For the text-containing cell, return its midpoint in (x, y) coordinate format. 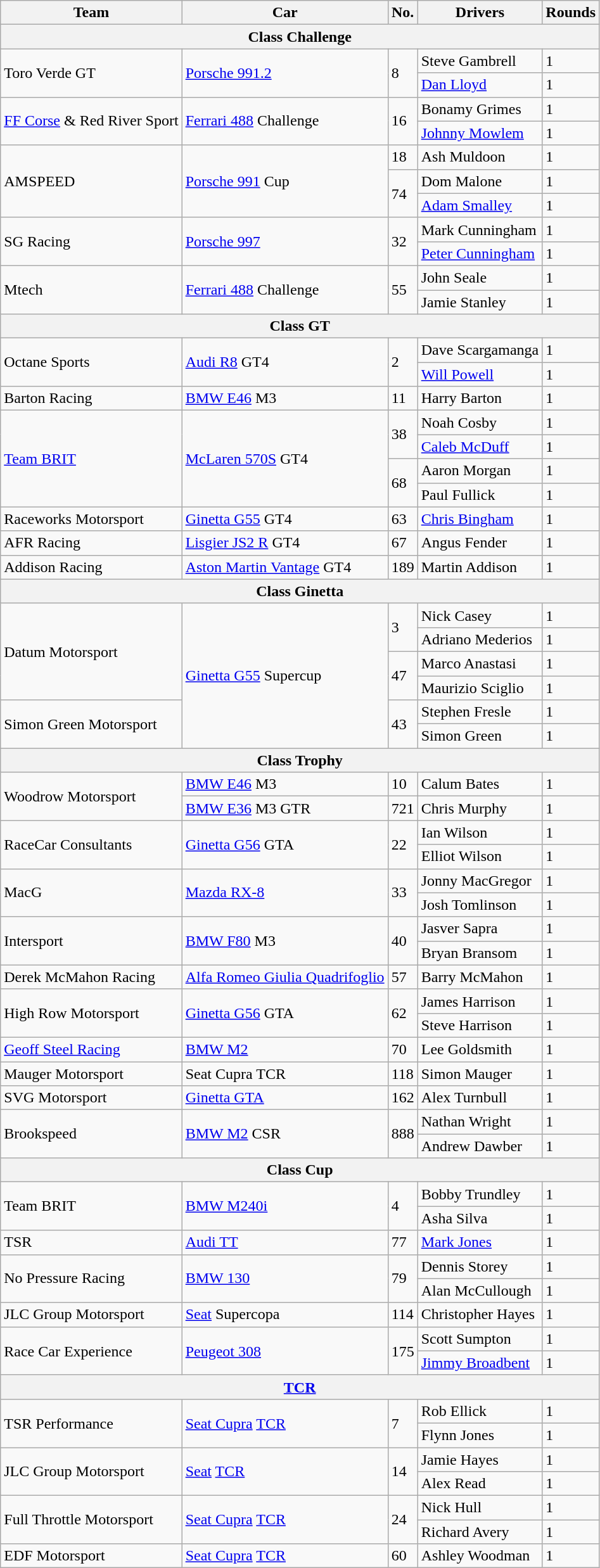
Martin Addison (480, 567)
Rounds (571, 13)
55 (403, 290)
Ginetta G55 Supercup (285, 675)
114 (403, 1315)
60 (403, 1556)
Mtech (91, 290)
32 (403, 241)
Chris Murphy (480, 808)
No Pressure Racing (91, 1278)
BMW M2 (285, 1049)
SG Racing (91, 241)
Derek McMahon Racing (91, 977)
47 (403, 675)
77 (403, 1242)
Lee Goldsmith (480, 1049)
Aston Martin Vantage GT4 (285, 567)
79 (403, 1278)
Ginetta GTA (285, 1098)
Jasver Sapra (480, 929)
3 (403, 627)
High Row Motorsport (91, 1013)
TCR (300, 1387)
Nick Hull (480, 1508)
BMW M2 CSR (285, 1134)
Audi R8 GT4 (285, 362)
Jonny MacGregor (480, 881)
SVG Motorsport (91, 1098)
Caleb McDuff (480, 447)
Nathan Wright (480, 1122)
Barton Racing (91, 398)
Datum Motorsport (91, 651)
Class Cup (300, 1170)
888 (403, 1134)
175 (403, 1351)
67 (403, 543)
10 (403, 784)
Alex Read (480, 1484)
Mark Jones (480, 1242)
Marco Anastasi (480, 663)
Ashley Woodman (480, 1556)
Chris Bingham (480, 519)
EDF Motorsport (91, 1556)
Andrew Dawber (480, 1146)
RaceCar Consultants (91, 845)
8 (403, 73)
Mauger Motorsport (91, 1074)
721 (403, 808)
57 (403, 977)
118 (403, 1074)
Lisgier JS2 R GT4 (285, 543)
24 (403, 1520)
Dave Scargamanga (480, 350)
62 (403, 1013)
Class Trophy (300, 760)
18 (403, 157)
Johnny Mowlem (480, 133)
AFR Racing (91, 543)
Richard Avery (480, 1532)
Bryan Bransom (480, 953)
Paul Fullick (480, 495)
4 (403, 1206)
33 (403, 893)
189 (403, 567)
Alex Turnbull (480, 1098)
2 (403, 362)
Class Challenge (300, 37)
Rob Ellick (480, 1411)
Dennis Storey (480, 1266)
Elliot Wilson (480, 857)
Asha Silva (480, 1218)
FF Corse & Red River Sport (91, 121)
Raceworks Motorsport (91, 519)
Angus Fender (480, 543)
Nick Casey (480, 615)
Simon Green (480, 736)
Seat TCR (285, 1471)
Christopher Hayes (480, 1315)
Ian Wilson (480, 832)
Simon Mauger (480, 1074)
Adriano Mederios (480, 639)
Ginetta G55 GT4 (285, 519)
Steve Gambrell (480, 61)
Noah Cosby (480, 423)
162 (403, 1098)
Race Car Experience (91, 1351)
TSR (91, 1242)
Jamie Stanley (480, 302)
Mark Cunningham (480, 229)
BMW M240i (285, 1206)
MacG (91, 893)
7 (403, 1423)
Barry McMahon (480, 977)
Jamie Hayes (480, 1459)
John Seale (480, 277)
No. (403, 13)
AMSPEED (91, 181)
38 (403, 435)
BMW 130 (285, 1278)
Flynn Jones (480, 1435)
Steve Harrison (480, 1025)
Team (91, 13)
Scott Sumpton (480, 1339)
Dom Malone (480, 181)
Addison Racing (91, 567)
Alfa Romeo Giulia Quadrifoglio (285, 977)
Harry Barton (480, 398)
Drivers (480, 13)
11 (403, 398)
Adam Smalley (480, 205)
74 (403, 193)
Jimmy Broadbent (480, 1363)
BMW E36 M3 GTR (285, 808)
Audi TT (285, 1242)
Dan Lloyd (480, 85)
Car (285, 13)
Bonamy Grimes (480, 109)
Bobby Trundley (480, 1194)
TSR Performance (91, 1423)
Porsche 991 Cup (285, 181)
Peugeot 308 (285, 1351)
Octane Sports (91, 362)
Calum Bates (480, 784)
16 (403, 121)
Woodrow Motorsport (91, 796)
Aaron Morgan (480, 471)
Ash Muldoon (480, 157)
68 (403, 483)
Alan McCullough (480, 1291)
Full Throttle Motorsport (91, 1520)
Maurizio Sciglio (480, 687)
Simon Green Motorsport (91, 724)
BMW F80 M3 (285, 941)
James Harrison (480, 1001)
Intersport (91, 941)
Seat Supercopa (285, 1315)
63 (403, 519)
43 (403, 724)
Class Ginetta (300, 591)
Stephen Fresle (480, 712)
Porsche 997 (285, 241)
Geoff Steel Racing (91, 1049)
70 (403, 1049)
22 (403, 845)
Peter Cunningham (480, 253)
40 (403, 941)
Porsche 991.2 (285, 73)
Will Powell (480, 374)
Josh Tomlinson (480, 905)
Brookspeed (91, 1134)
14 (403, 1471)
McLaren 570S GT4 (285, 459)
Mazda RX-8 (285, 893)
Toro Verde GT (91, 73)
Class GT (300, 326)
